From the cell containing the given text, extract its center point as (X, Y) coordinate. 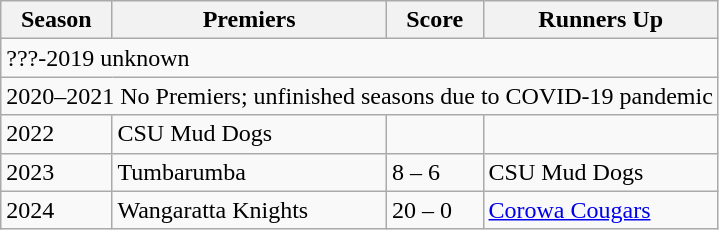
???-2019 unknown (360, 58)
Corowa Cougars (600, 210)
2020–2021 No Premiers; unfinished seasons due to COVID-19 pandemic (360, 96)
2023 (56, 172)
Runners Up (600, 20)
20 – 0 (434, 210)
Premiers (249, 20)
8 – 6 (434, 172)
2022 (56, 134)
Season (56, 20)
Tumbarumba (249, 172)
Score (434, 20)
2024 (56, 210)
Wangaratta Knights (249, 210)
